Find where the given text appears and provide that cell's center as (X, Y) coordinate. 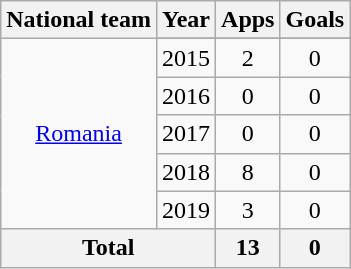
13 (248, 248)
2016 (186, 96)
2019 (186, 210)
2015 (186, 58)
National team (79, 20)
Goals (315, 20)
Year (186, 20)
2 (248, 58)
Romania (79, 134)
8 (248, 172)
3 (248, 210)
2017 (186, 134)
Total (108, 248)
2018 (186, 172)
Apps (248, 20)
